For the text-containing cell, return its midpoint in (X, Y) coordinate format. 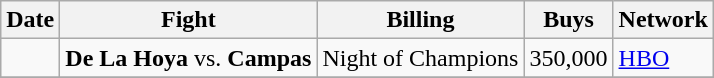
Fight (188, 20)
De La Hoya vs. Campas (188, 58)
Date (30, 20)
HBO (663, 58)
Network (663, 20)
Buys (568, 20)
350,000 (568, 58)
Billing (420, 20)
Night of Champions (420, 58)
